Return the [x, y] coordinate for the center point of the cell that contains the specified text.  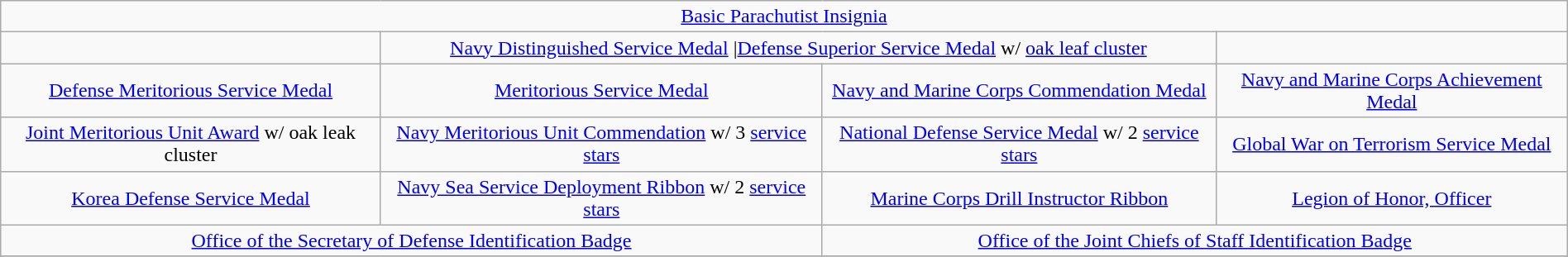
Global War on Terrorism Service Medal [1391, 144]
Joint Meritorious Unit Award w/ oak leak cluster [191, 144]
Office of the Secretary of Defense Identification Badge [412, 240]
Legion of Honor, Officer [1391, 198]
Korea Defense Service Medal [191, 198]
Meritorious Service Medal [601, 91]
Office of the Joint Chiefs of Staff Identification Badge [1194, 240]
Basic Parachutist Insignia [784, 17]
Marine Corps Drill Instructor Ribbon [1019, 198]
Navy and Marine Corps Commendation Medal [1019, 91]
Navy and Marine Corps Achievement Medal [1391, 91]
Defense Meritorious Service Medal [191, 91]
National Defense Service Medal w/ 2 service stars [1019, 144]
Navy Meritorious Unit Commendation w/ 3 service stars [601, 144]
Navy Sea Service Deployment Ribbon w/ 2 service stars [601, 198]
Navy Distinguished Service Medal |Defense Superior Service Medal w/ oak leaf cluster [798, 48]
